Return [X, Y] of the center of cell containing provided text 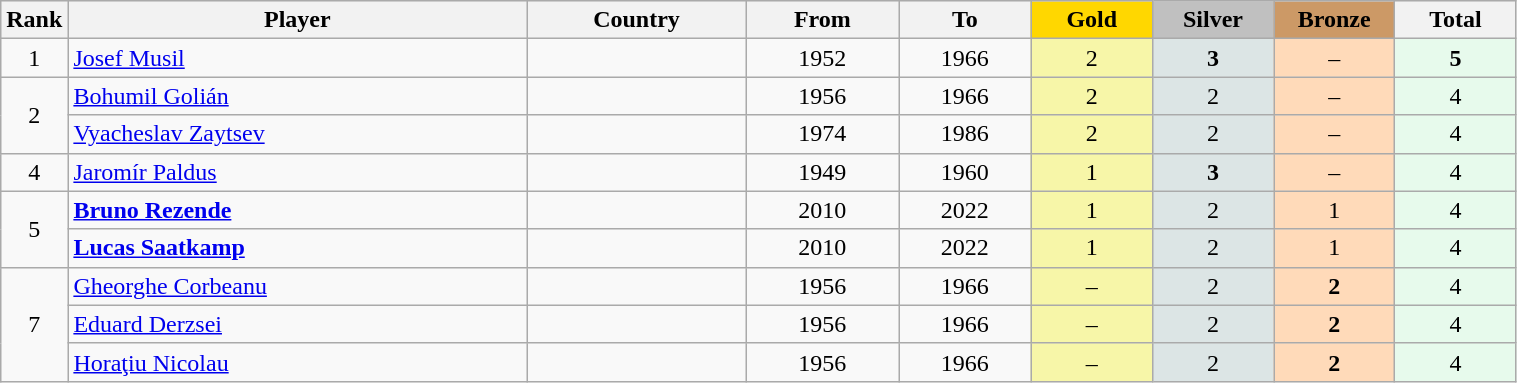
Vyacheslav Zaytsev [298, 134]
1960 [966, 172]
Lucas Saatkamp [298, 248]
Eduard Derzsei [298, 324]
Rank [34, 20]
Gheorghe Corbeanu [298, 286]
1952 [822, 58]
To [966, 20]
Bohumil Golián [298, 96]
Bronze [1334, 20]
1949 [822, 172]
Silver [1212, 20]
7 [34, 324]
Total [1456, 20]
Jaromír Paldus [298, 172]
From [822, 20]
Player [298, 20]
1974 [822, 134]
Josef Musil [298, 58]
Country [636, 20]
Bruno Rezende [298, 210]
Gold [1092, 20]
Horaţiu Nicolau [298, 362]
1986 [966, 134]
